Detect which cell encompasses the target text, then output its (X, Y) center coordinate. 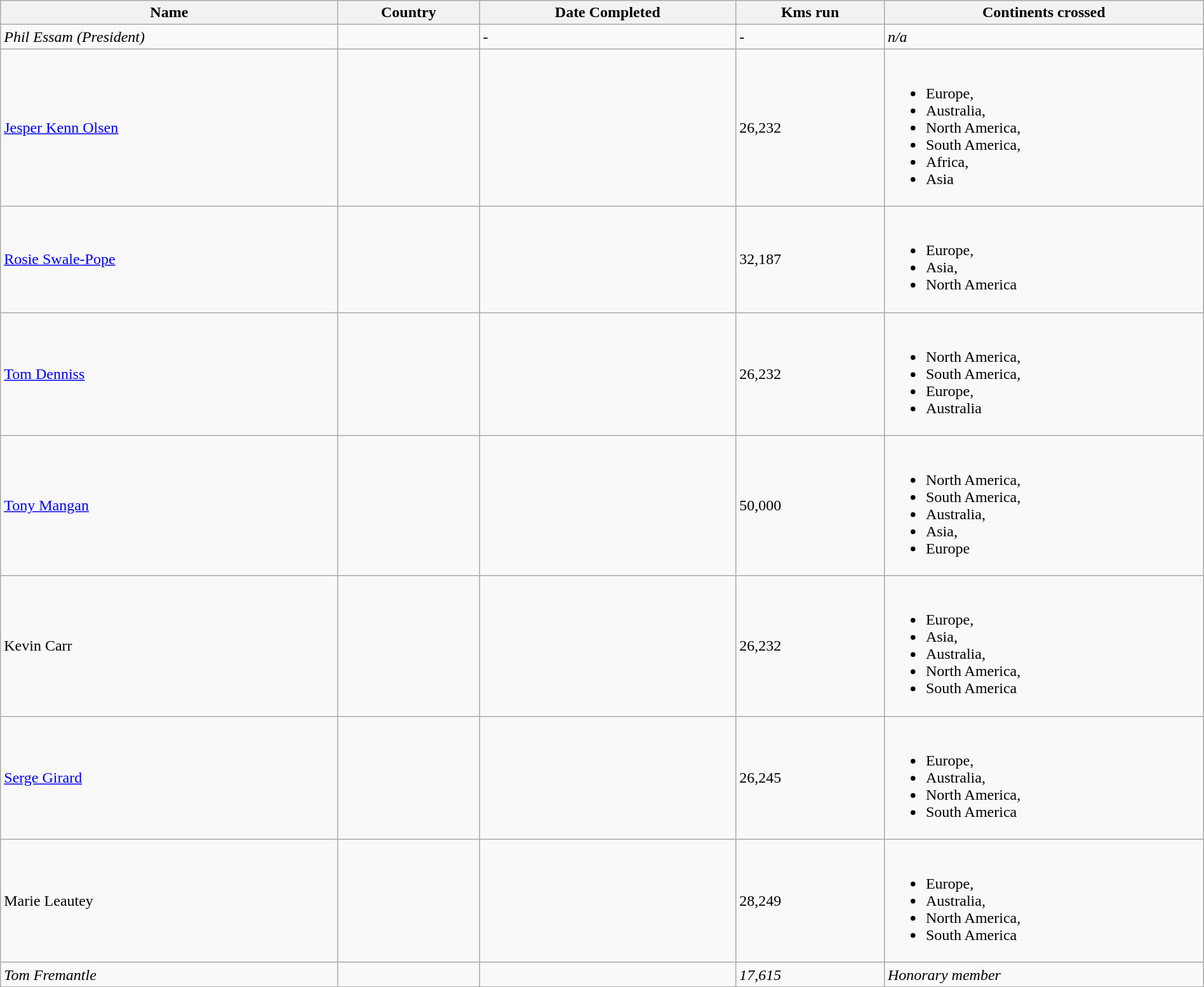
Europe,Asia,North America (1044, 259)
Europe,Australia,North America,South America,Africa,Asia (1044, 128)
Europe,Asia,Australia,North America,South America (1044, 646)
26,245 (810, 778)
n/a (1044, 37)
Tony Mangan (169, 505)
North America,South America,Australia,Asia,Europe (1044, 505)
Kevin Carr (169, 646)
Honorary member (1044, 974)
Phil Essam (President) (169, 37)
50,000 (810, 505)
Jesper Kenn Olsen (169, 128)
Kms run (810, 13)
Name (169, 13)
Continents crossed (1044, 13)
Tom Fremantle (169, 974)
Country (409, 13)
Tom Denniss (169, 374)
Marie Leautey (169, 901)
Date Completed (608, 13)
32,187 (810, 259)
Rosie Swale-Pope (169, 259)
17,615 (810, 974)
28,249 (810, 901)
Serge Girard (169, 778)
North America,South America,Europe,Australia (1044, 374)
